Pinpoint the cell where the given text exists, returning its (X, Y) midpoint coordinate. 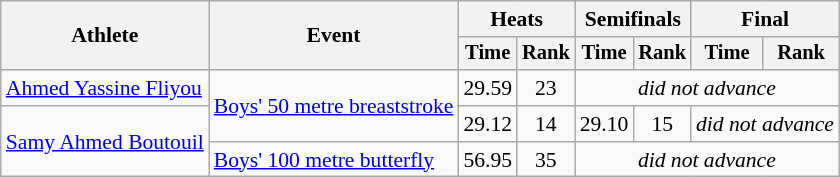
Final (765, 19)
29.59 (488, 88)
29.10 (604, 124)
Semifinals (633, 19)
23 (546, 88)
14 (546, 124)
Athlete (105, 36)
Heats (516, 19)
29.12 (488, 124)
Boys' 50 metre breaststroke (334, 106)
Event (334, 36)
Samy Ahmed Boutouil (105, 142)
15 (662, 124)
Ahmed Yassine Fliyou (105, 88)
